Return the (x, y) coordinate for the center point of the cell that contains the specified text.  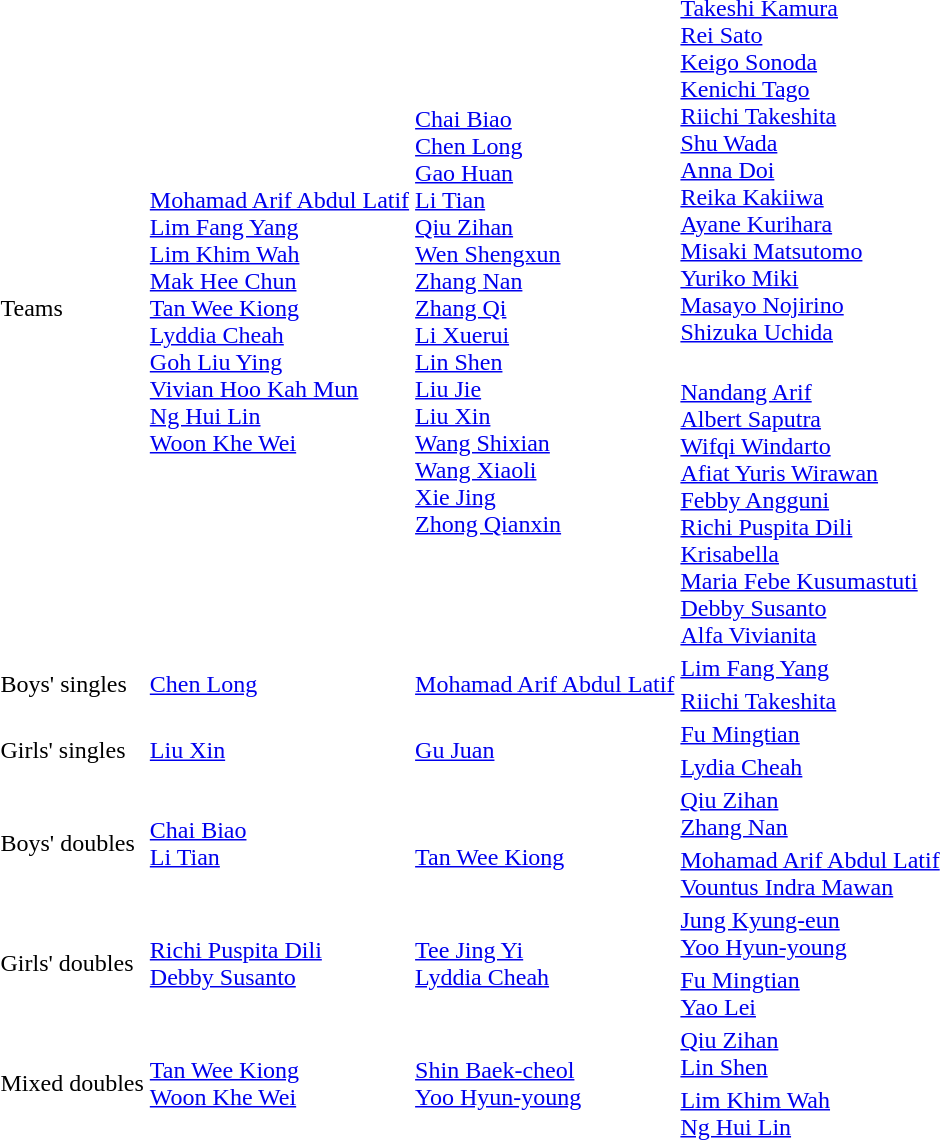
Tee Jing Yi Lyddia Cheah (545, 964)
Tan Wee Kiong (545, 844)
Mohamad Arif Abdul Latif (545, 684)
Gu Juan (545, 750)
Richi Puspita Dili Debby Susanto (279, 964)
Chai Biao Li Tian (279, 844)
Chen Long (279, 684)
Liu Xin (279, 750)
